Search for the cell housing the specified text and yield its [X, Y] center coordinate. 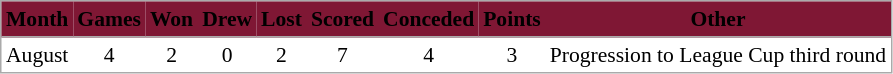
0 [228, 55]
Other [718, 20]
3 [512, 55]
Month [38, 20]
Drew [228, 20]
7 [342, 55]
Games [110, 20]
Conceded [429, 20]
Lost [282, 20]
Progression to League Cup third round [718, 55]
Won [171, 20]
Points [512, 20]
Scored [342, 20]
August [38, 55]
